Detect which cell encompasses the target text, then output its (x, y) center coordinate. 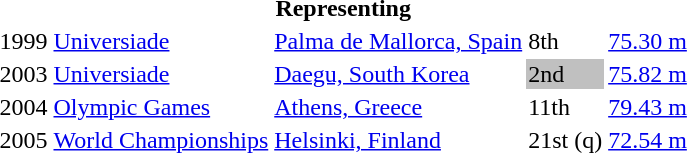
Daegu, South Korea (398, 74)
Olympic Games (161, 107)
Athens, Greece (398, 107)
11th (566, 107)
Palma de Mallorca, Spain (398, 41)
2nd (566, 74)
8th (566, 41)
